Search for the cell housing the specified text and yield its (X, Y) center coordinate. 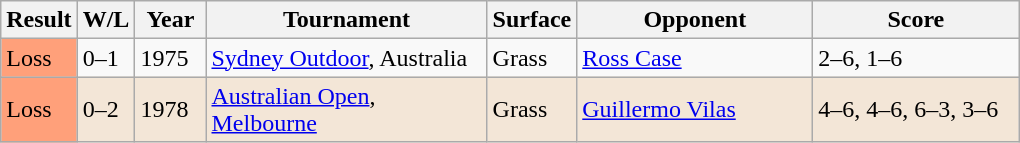
Sydney Outdoor, Australia (346, 58)
Ross Case (695, 58)
4–6, 4–6, 6–3, 3–6 (916, 110)
Score (916, 20)
1975 (170, 58)
Surface (532, 20)
1978 (170, 110)
Opponent (695, 20)
Guillermo Vilas (695, 110)
Year (170, 20)
Result (39, 20)
W/L (106, 20)
Australian Open, Melbourne (346, 110)
2–6, 1–6 (916, 58)
0–2 (106, 110)
0–1 (106, 58)
Tournament (346, 20)
